Return the [X, Y] coordinate for the center point of the cell that contains the specified text.  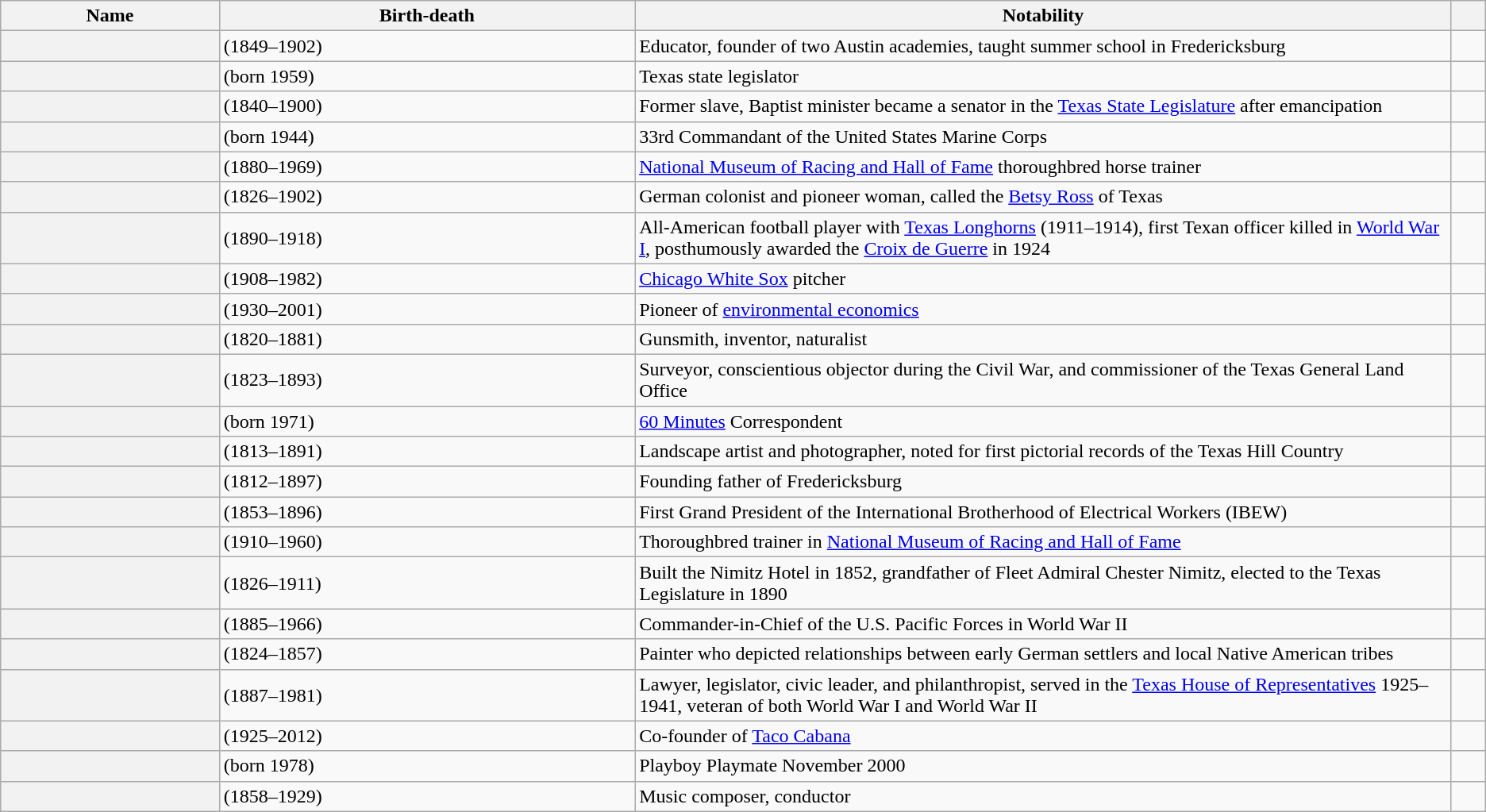
(1925–2012) [427, 736]
Chicago White Sox pitcher [1043, 279]
(1887–1981) [427, 695]
(1826–1911) [427, 583]
Built the Nimitz Hotel in 1852, grandfather of Fleet Admiral Chester Nimitz, elected to the Texas Legislature in 1890 [1043, 583]
(born 1971) [427, 421]
(born 1944) [427, 137]
National Museum of Racing and Hall of Fame thoroughbred horse trainer [1043, 167]
(1858–1929) [427, 796]
Surveyor, conscientious objector during the Civil War, and commissioner of the Texas General Land Office [1043, 379]
33rd Commandant of the United States Marine Corps [1043, 137]
Former slave, Baptist minister became a senator in the Texas State Legislature after emancipation [1043, 106]
German colonist and pioneer woman, called the Betsy Ross of Texas [1043, 197]
Co-founder of Taco Cabana [1043, 736]
(born 1959) [427, 76]
Educator, founder of two Austin academies, taught summer school in Fredericksburg [1043, 46]
(born 1978) [427, 766]
Birth-death [427, 16]
Landscape artist and photographer, noted for first pictorial records of the Texas Hill Country [1043, 452]
(1890–1918) [427, 238]
(1813–1891) [427, 452]
Thoroughbred trainer in National Museum of Racing and Hall of Fame [1043, 542]
(1849–1902) [427, 46]
(1910–1960) [427, 542]
Texas state legislator [1043, 76]
Pioneer of environmental economics [1043, 309]
Music composer, conductor [1043, 796]
Founding father of Fredericksburg [1043, 482]
(1908–1982) [427, 279]
(1824–1857) [427, 654]
Painter who depicted relationships between early German settlers and local Native American tribes [1043, 654]
(1823–1893) [427, 379]
(1930–2001) [427, 309]
Notability [1043, 16]
Gunsmith, inventor, naturalist [1043, 339]
Name [110, 16]
Playboy Playmate November 2000 [1043, 766]
First Grand President of the International Brotherhood of Electrical Workers (IBEW) [1043, 512]
60 Minutes Correspondent [1043, 421]
Commander-in-Chief of the U.S. Pacific Forces in World War II [1043, 624]
(1840–1900) [427, 106]
(1880–1969) [427, 167]
(1826–1902) [427, 197]
(1853–1896) [427, 512]
(1820–1881) [427, 339]
(1812–1897) [427, 482]
(1885–1966) [427, 624]
